Return the [x, y] coordinate for the center point of the cell that contains the specified text.  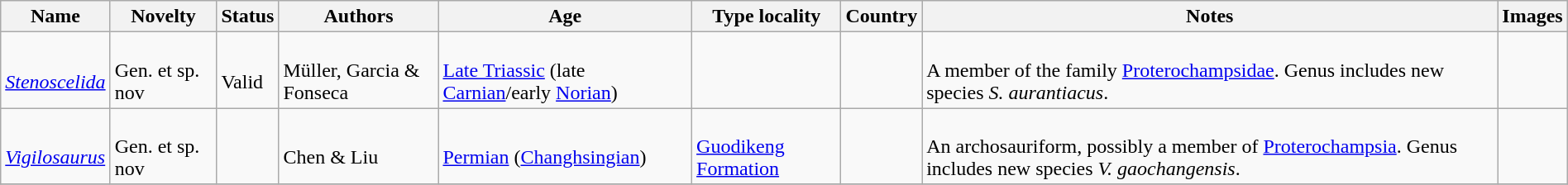
Status [248, 17]
Age [566, 17]
A member of the family Proterochampsidae. Genus includes new species S. aurantiacus. [1210, 70]
Images [1532, 17]
Authors [359, 17]
Notes [1210, 17]
Type locality [767, 17]
Valid [248, 70]
An archosauriform, possibly a member of Proterochampsia. Genus includes new species V. gaochangensis. [1210, 146]
Permian (Changhsingian) [566, 146]
Country [882, 17]
Müller, Garcia & Fonseca [359, 70]
Guodikeng Formation [767, 146]
Name [55, 17]
Vigilosaurus [55, 146]
Chen & Liu [359, 146]
Late Triassic (late Carnian/early Norian) [566, 70]
Stenoscelida [55, 70]
Novelty [164, 17]
